From the cell containing the given text, extract its center point as (x, y) coordinate. 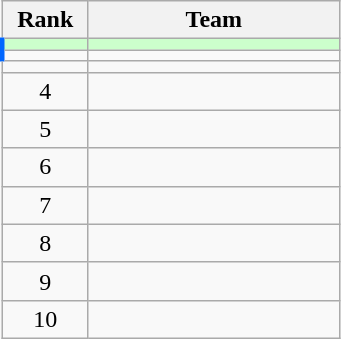
4 (45, 91)
8 (45, 243)
7 (45, 205)
10 (45, 319)
Rank (45, 20)
9 (45, 281)
5 (45, 129)
6 (45, 167)
Team (214, 20)
